Provide the [x, y] coordinate of the cell's center where the given text is located.  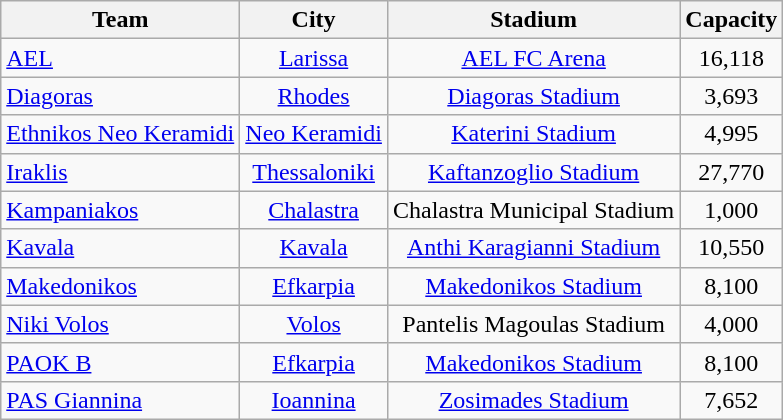
Makedonikos [120, 286]
Pantelis Magoulas Stadium [533, 324]
Kaftanzoglio Stadium [533, 172]
10,550 [732, 248]
Chalastra Municipal Stadium [533, 210]
Iraklis [120, 172]
Larissa [314, 58]
Stadium [533, 20]
AEL FC Arena [533, 58]
4,000 [732, 324]
AEL [120, 58]
1,000 [732, 210]
Neo Keramidi [314, 134]
PAS Giannina [120, 400]
Ioannina [314, 400]
Diagoras [120, 96]
Niki Volos [120, 324]
7,652 [732, 400]
27,770 [732, 172]
Zosimades Stadium [533, 400]
16,118 [732, 58]
Kampaniakos [120, 210]
Chalastra [314, 210]
4,995 [732, 134]
Ethnikos Neo Keramidi [120, 134]
Katerini Stadium [533, 134]
Volos [314, 324]
Anthi Karagianni Stadium [533, 248]
Capacity [732, 20]
Diagoras Stadium [533, 96]
Thessaloniki [314, 172]
PAOK B [120, 362]
3,693 [732, 96]
Team [120, 20]
Rhodes [314, 96]
City [314, 20]
